Return the (x, y) coordinate for the center point of the cell that contains the specified text.  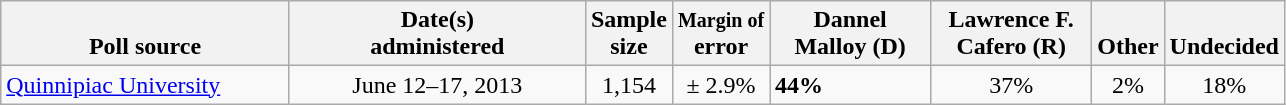
Lawrence F.Cafero (R) (1012, 34)
Date(s)administered (437, 34)
Samplesize (628, 34)
Undecided (1224, 34)
Other (1128, 34)
37% (1012, 85)
1,154 (628, 85)
Quinnipiac University (146, 85)
Margin oferror (720, 34)
DannelMalloy (D) (850, 34)
2% (1128, 85)
± 2.9% (720, 85)
Poll source (146, 34)
18% (1224, 85)
44% (850, 85)
June 12–17, 2013 (437, 85)
